Detect which cell encompasses the target text, then output its [X, Y] center coordinate. 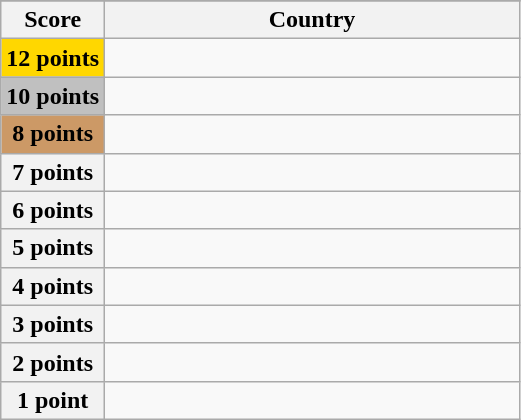
12 points [53, 58]
Score [53, 20]
10 points [53, 96]
Country [312, 20]
6 points [53, 210]
4 points [53, 286]
8 points [53, 134]
5 points [53, 248]
3 points [53, 324]
2 points [53, 362]
7 points [53, 172]
1 point [53, 400]
